Determine the [X, Y] coordinate at the center of the cell enclosing the given text.  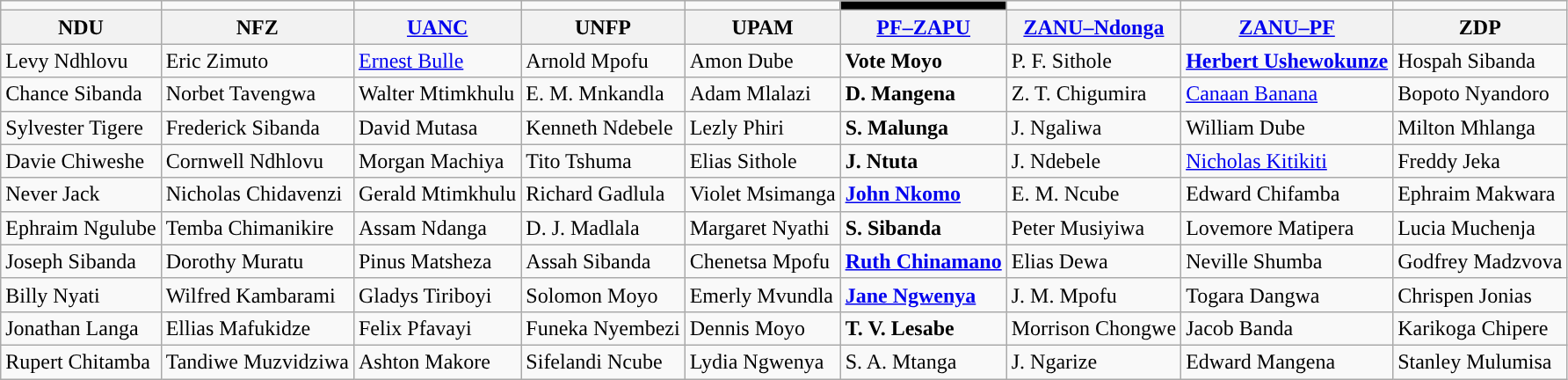
Eric Zimuto [257, 61]
John Nkomo [923, 194]
T. V. Lesabe [923, 328]
S. A. Mtanga [923, 362]
Assah Sibanda [603, 261]
ZANU–PF [1287, 27]
Freddy Jeka [1480, 161]
Gerald Mtimkhulu [437, 194]
Pinus Matsheza [437, 261]
Peter Musiyiwa [1093, 228]
Hospah Sibanda [1480, 61]
D. J. Madlala [603, 228]
Sifelandi Ncube [603, 362]
Dennis Moyo [763, 328]
Chrispen Jonias [1480, 295]
Ephraim Ngulube [81, 228]
Rupert Chitamba [81, 362]
Lydia Ngwenya [763, 362]
Felix Pfavayi [437, 328]
Billy Nyati [81, 295]
Ruth Chinamano [923, 261]
Z. T. Chigumira [1093, 94]
J. Ntuta [923, 161]
Lovemore Matipera [1287, 228]
E. M. Ncube [1093, 194]
S. Sibanda [923, 228]
Canaan Banana [1287, 94]
Kenneth Ndebele [603, 128]
Norbet Tavengwa [257, 94]
Elias Dewa [1093, 261]
ZANU–Ndonga [1093, 27]
Adam Mlalazi [763, 94]
Nicholas Kitikiti [1287, 161]
Lucia Muchenja [1480, 228]
Joseph Sibanda [81, 261]
Frederick Sibanda [257, 128]
P. F. Sithole [1093, 61]
UANC [437, 27]
Stanley Mulumisa [1480, 362]
E. M. Mnkandla [603, 94]
UPAM [763, 27]
Walter Mtimkhulu [437, 94]
D. Mangena [923, 94]
Ashton Makore [437, 362]
J. Ngaliwa [1093, 128]
William Dube [1287, 128]
Jacob Banda [1287, 328]
Richard Gadlula [603, 194]
Jane Ngwenya [923, 295]
Temba Chimanikire [257, 228]
Jonathan Langa [81, 328]
Tandiwe Muzvidziwa [257, 362]
Edward Mangena [1287, 362]
Ellias Mafukidze [257, 328]
Ephraim Makwara [1480, 194]
Karikoga Chipere [1480, 328]
J. M. Mpofu [1093, 295]
Assam Ndanga [437, 228]
Gladys Tiriboyi [437, 295]
Lezly Phiri [763, 128]
NDU [81, 27]
Solomon Moyo [603, 295]
Edward Chifamba [1287, 194]
Tito Tshuma [603, 161]
Funeka Nyembezi [603, 328]
Neville Shumba [1287, 261]
Wilfred Kambarami [257, 295]
Elias Sithole [763, 161]
Sylvester Tigere [81, 128]
Dorothy Muratu [257, 261]
Margaret Nyathi [763, 228]
Morrison Chongwe [1093, 328]
Emerly Mvundla [763, 295]
S. Malunga [923, 128]
Never Jack [81, 194]
J. Ngarize [1093, 362]
Amon Dube [763, 61]
Levy Ndhlovu [81, 61]
Herbert Ushewokunze [1287, 61]
Bopoto Nyandoro [1480, 94]
Davie Chiweshe [81, 161]
NFZ [257, 27]
Violet Msimanga [763, 194]
Togara Dangwa [1287, 295]
Chance Sibanda [81, 94]
PF–ZAPU [923, 27]
Ernest Bulle [437, 61]
Godfrey Madzvova [1480, 261]
UNFP [603, 27]
Cornwell Ndhlovu [257, 161]
Milton Mhlanga [1480, 128]
Arnold Mpofu [603, 61]
ZDP [1480, 27]
Nicholas Chidavenzi [257, 194]
David Mutasa [437, 128]
Chenetsa Mpofu [763, 261]
Morgan Machiya [437, 161]
J. Ndebele [1093, 161]
Vote Moyo [923, 61]
